Extract the (x, y) coordinate from the center of the cell holding the provided text.  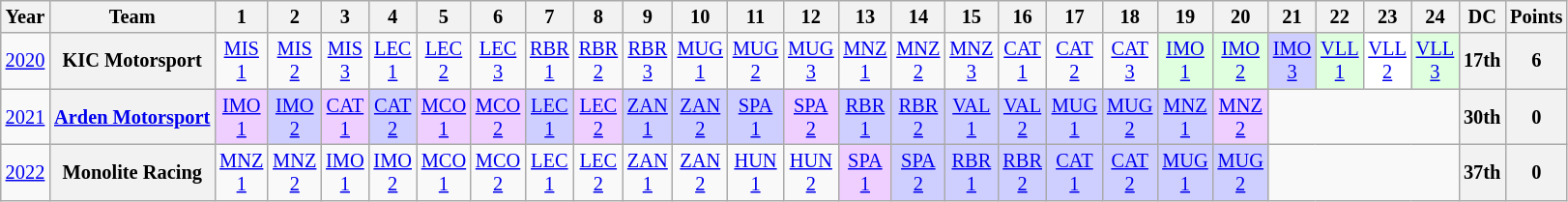
8 (598, 16)
2 (294, 16)
19 (1185, 16)
HUN1 (756, 172)
12 (810, 16)
15 (971, 16)
10 (700, 16)
IMO3 (1292, 61)
23 (1386, 16)
9 (648, 16)
RBR3 (648, 61)
DC (1482, 16)
17th (1482, 61)
VAL1 (971, 117)
VLL2 (1386, 61)
14 (918, 16)
HUN2 (810, 172)
CAT3 (1129, 61)
3 (344, 16)
Team (131, 16)
11 (756, 16)
Points (1536, 16)
MNZ3 (971, 61)
2020 (25, 61)
MIS2 (294, 61)
16 (1022, 16)
24 (1435, 16)
22 (1340, 16)
30th (1482, 117)
2022 (25, 172)
37th (1482, 172)
VLL1 (1340, 61)
17 (1075, 16)
18 (1129, 16)
7 (549, 16)
MUG3 (810, 61)
KIC Motorsport (131, 61)
4 (392, 16)
Arden Motorsport (131, 117)
20 (1241, 16)
1 (242, 16)
Year (25, 16)
2021 (25, 117)
VAL2 (1022, 117)
5 (444, 16)
Monolite Racing (131, 172)
VLL3 (1435, 61)
13 (864, 16)
21 (1292, 16)
LEC3 (498, 61)
MIS1 (242, 61)
MIS3 (344, 61)
